Identify which cell holds the provided text, then report its (x, y) central coordinate. 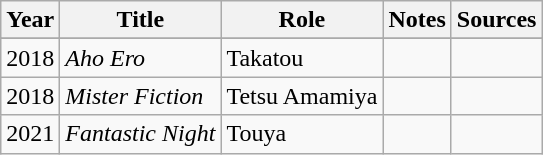
Tetsu Amamiya (302, 96)
Notes (417, 20)
Year (30, 20)
Aho Ero (140, 58)
Fantastic Night (140, 134)
Touya (302, 134)
2021 (30, 134)
Takatou (302, 58)
Mister Fiction (140, 96)
Sources (496, 20)
Role (302, 20)
Title (140, 20)
